Identify which cell holds the provided text, then report its (X, Y) central coordinate. 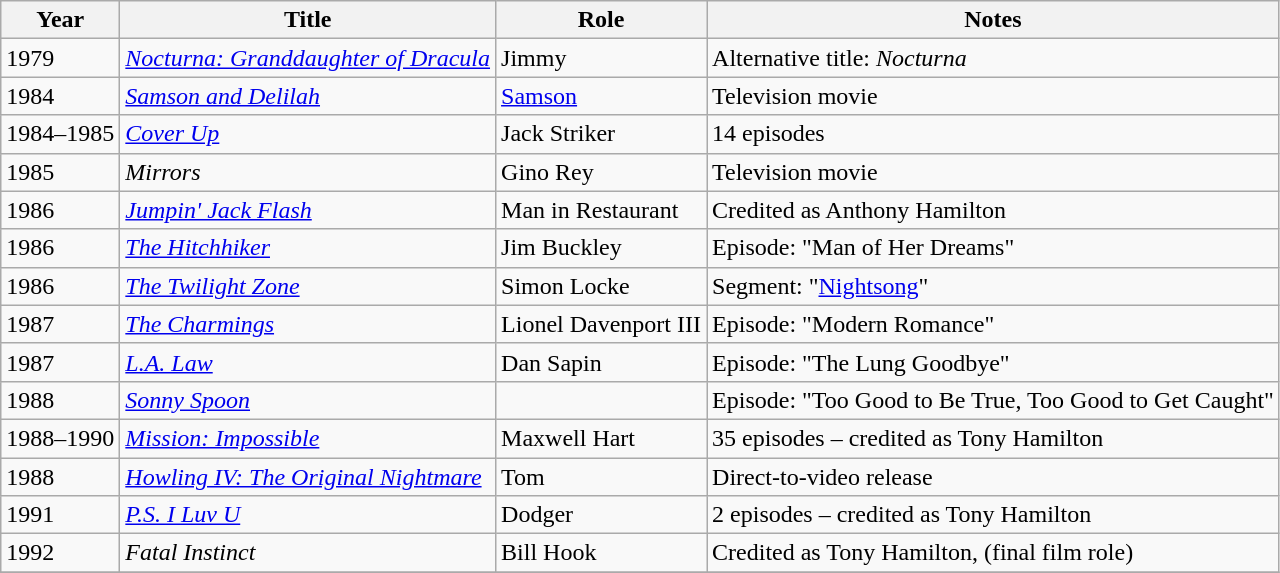
Howling IV: The Original Nightmare (308, 477)
Fatal Instinct (308, 553)
1985 (60, 172)
Notes (994, 20)
Jim Buckley (602, 248)
Mirrors (308, 172)
Jumpin' Jack Flash (308, 210)
Mission: Impossible (308, 438)
Segment: "Nightsong" (994, 286)
Dan Sapin (602, 362)
1984–1985 (60, 134)
Samson (602, 96)
Credited as Anthony Hamilton (994, 210)
1988–1990 (60, 438)
Dodger (602, 515)
1979 (60, 58)
Lionel Davenport III (602, 324)
Title (308, 20)
Episode: "Modern Romance" (994, 324)
35 episodes – credited as Tony Hamilton (994, 438)
1984 (60, 96)
Maxwell Hart (602, 438)
The Twilight Zone (308, 286)
Year (60, 20)
Tom (602, 477)
P.S. I Luv U (308, 515)
Jimmy (602, 58)
2 episodes – credited as Tony Hamilton (994, 515)
Nocturna: Granddaughter of Dracula (308, 58)
Role (602, 20)
Man in Restaurant (602, 210)
Cover Up (308, 134)
The Charmings (308, 324)
Alternative title: Nocturna (994, 58)
Credited as Tony Hamilton, (final film role) (994, 553)
The Hitchhiker (308, 248)
Simon Locke (602, 286)
L.A. Law (308, 362)
Episode: "The Lung Goodbye" (994, 362)
Bill Hook (602, 553)
Samson and Delilah (308, 96)
1991 (60, 515)
Episode: "Too Good to Be True, Too Good to Get Caught" (994, 400)
Gino Rey (602, 172)
Sonny Spoon (308, 400)
Jack Striker (602, 134)
1992 (60, 553)
14 episodes (994, 134)
Episode: "Man of Her Dreams" (994, 248)
Direct-to-video release (994, 477)
